For the text-containing cell, return its midpoint in (x, y) coordinate format. 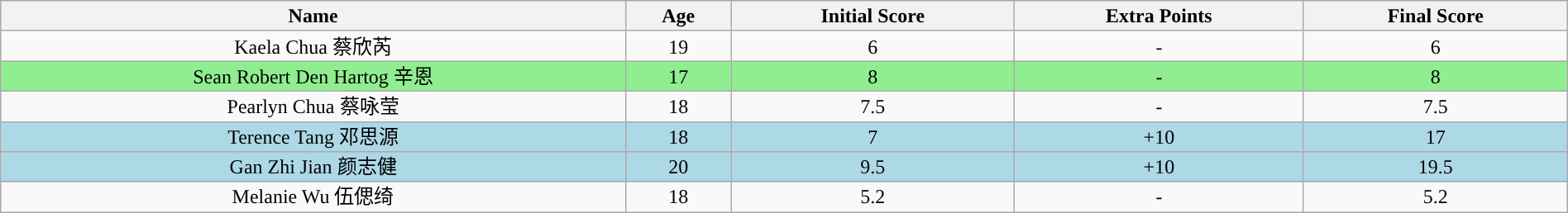
20 (678, 167)
Gan Zhi Jian 颜志健 (313, 167)
Initial Score (872, 17)
Pearlyn Chua 蔡咏莹 (313, 106)
Kaela Chua 蔡欣芮 (313, 46)
19 (678, 46)
Melanie Wu 伍偲绮 (313, 196)
Extra Points (1159, 17)
7 (872, 137)
9.5 (872, 167)
Final Score (1436, 17)
Name (313, 17)
Age (678, 17)
19.5 (1436, 167)
Sean Robert Den Hartog 辛恩 (313, 76)
Terence Tang 邓思源 (313, 137)
